Return (X, Y) of the center of cell containing provided text 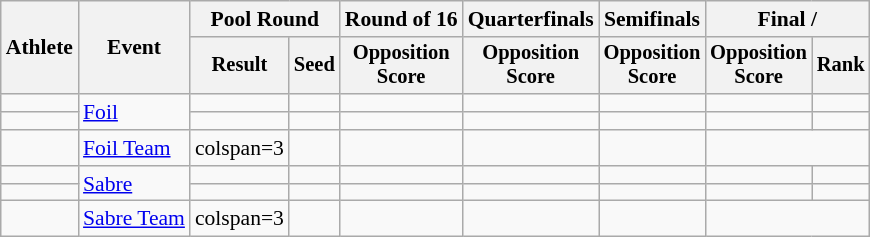
Event (134, 48)
Foil (134, 112)
Round of 16 (402, 19)
Sabre Team (134, 219)
Pool Round (265, 19)
Foil Team (134, 148)
Quarterfinals (531, 19)
Seed (314, 66)
Sabre (134, 184)
Athlete (40, 48)
Final / (787, 19)
Result (240, 66)
Semifinals (652, 19)
Rank (841, 66)
